Capture the cell that displays the provided text and extract its (x, y) central coordinate. 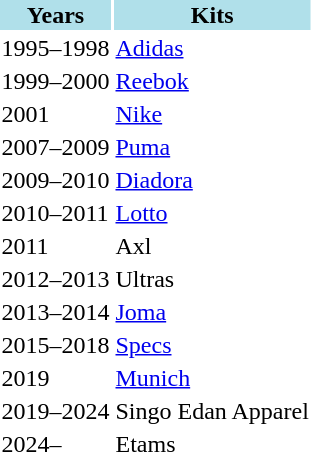
2013–2014 (56, 312)
Lotto (212, 213)
2010–2011 (56, 213)
2007–2009 (56, 147)
2001 (56, 114)
Puma (212, 147)
1995–1998 (56, 48)
2011 (56, 246)
Diadora (212, 180)
2019 (56, 378)
2015–2018 (56, 345)
Ultras (212, 279)
Years (56, 15)
Adidas (212, 48)
2012–2013 (56, 279)
2019–2024 (56, 411)
Reebok (212, 81)
2009–2010 (56, 180)
Nike (212, 114)
Kits (212, 15)
Munich (212, 378)
Joma (212, 312)
Specs (212, 345)
1999–2000 (56, 81)
Axl (212, 246)
Singo Edan Apparel (212, 411)
